Pinpoint the cell where the given text exists, returning its (x, y) midpoint coordinate. 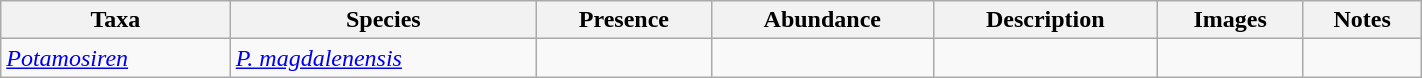
Notes (1362, 20)
Presence (624, 20)
Images (1230, 20)
Potamosiren (116, 58)
Abundance (822, 20)
Taxa (116, 20)
Description (1045, 20)
P. magdalenensis (383, 58)
Species (383, 20)
